Capture the cell that displays the provided text and extract its [x, y] central coordinate. 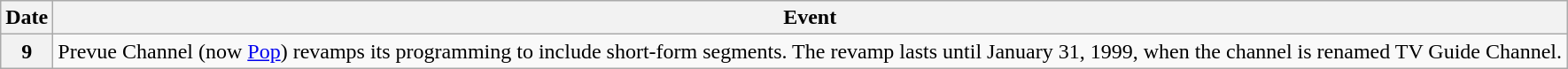
Date [27, 18]
Event [810, 18]
9 [27, 51]
